Find where the given text appears and provide that cell's center as (X, Y) coordinate. 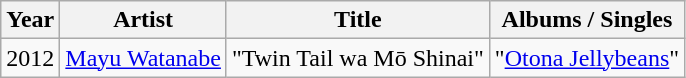
"Twin Tail wa Mō Shinai" (358, 58)
Albums / Singles (586, 20)
"Otona Jellybeans" (586, 58)
Artist (144, 20)
Mayu Watanabe (144, 58)
Title (358, 20)
2012 (30, 58)
Year (30, 20)
